Capture the cell that displays the provided text and extract its (X, Y) central coordinate. 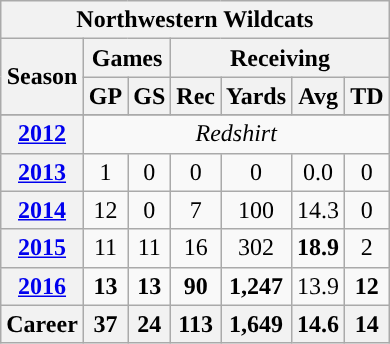
Avg (318, 96)
0.0 (318, 172)
90 (196, 286)
302 (256, 248)
1,649 (256, 324)
Yards (256, 96)
1,247 (256, 286)
2014 (42, 210)
14 (367, 324)
14.6 (318, 324)
Games (126, 58)
2012 (42, 134)
18.9 (318, 248)
TD (367, 96)
GS (150, 96)
2 (367, 248)
Career (42, 324)
Season (42, 77)
2016 (42, 286)
1 (105, 172)
7 (196, 210)
2015 (42, 248)
Northwestern Wildcats (195, 20)
100 (256, 210)
13.9 (318, 286)
GP (105, 96)
2013 (42, 172)
113 (196, 324)
37 (105, 324)
Receiving (280, 58)
Rec (196, 96)
14.3 (318, 210)
16 (196, 248)
Redshirt (236, 134)
24 (150, 324)
